Search for the cell housing the specified text and yield its (X, Y) center coordinate. 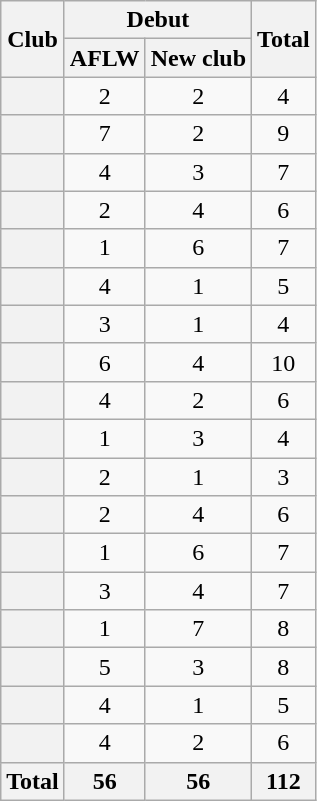
AFLW (104, 58)
112 (284, 781)
10 (284, 362)
New club (198, 58)
9 (284, 134)
Debut (158, 20)
Club (33, 39)
